Output the (X, Y) coordinate of the center of the cell containing the given text.  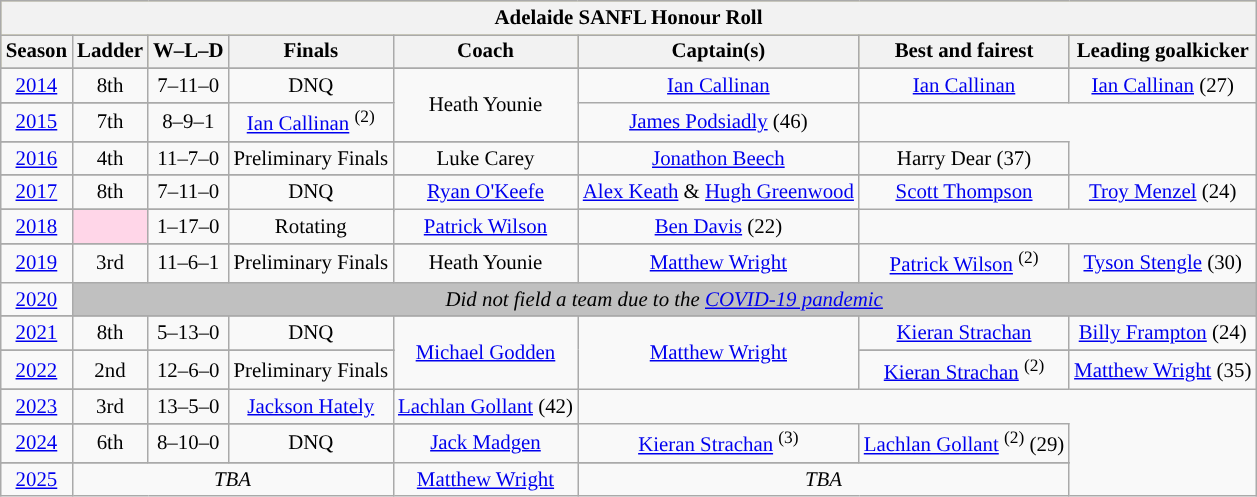
Ryan O'Keefe (486, 192)
13–5–0 (188, 406)
Jack Madgen (486, 442)
Michael Godden (486, 352)
2017 (36, 192)
5–13–0 (188, 333)
7th (110, 122)
2025 (36, 480)
8–9–1 (188, 122)
4th (110, 159)
Scott Thompson (964, 192)
James Podsiadly (46) (718, 122)
W–L–D (188, 52)
Coach (486, 52)
Tyson Stengle (30) (1162, 262)
Patrick Wilson (2) (964, 262)
Adelaide SANFL Honour Roll (629, 18)
2015 (36, 122)
2014 (36, 85)
2nd (110, 370)
Matthew Wright (35) (1162, 370)
2023 (36, 406)
2019 (36, 262)
1–17–0 (188, 226)
Jackson Hately (312, 406)
Season (36, 52)
Jonathon Beech (718, 159)
2020 (36, 299)
6th (110, 442)
Captain(s) (718, 52)
Kieran Strachan (2) (964, 370)
Ben Davis (22) (718, 226)
2018 (36, 226)
Lachlan Gollant (2) (29) (964, 442)
2022 (36, 370)
Lachlan Gollant (42) (486, 406)
8–10–0 (188, 442)
12–6–0 (188, 370)
2016 (36, 159)
2024 (36, 442)
Patrick Wilson (486, 226)
Ian Callinan (2) (312, 122)
Did not field a team due to the COVID-19 pandemic (664, 299)
Alex Keath & Hugh Greenwood (718, 192)
2021 (36, 333)
Finals (312, 52)
Leading goalkicker (1162, 52)
11–7–0 (188, 159)
Rotating (312, 226)
Ian Callinan (27) (1162, 85)
Luke Carey (486, 159)
Troy Menzel (24) (1162, 192)
Kieran Strachan (964, 333)
Best and fairest (964, 52)
11–6–1 (188, 262)
Billy Frampton (24) (1162, 333)
Kieran Strachan (3) (718, 442)
Ladder (110, 52)
Harry Dear (37) (964, 159)
